Detect which cell encompasses the target text, then output its [x, y] center coordinate. 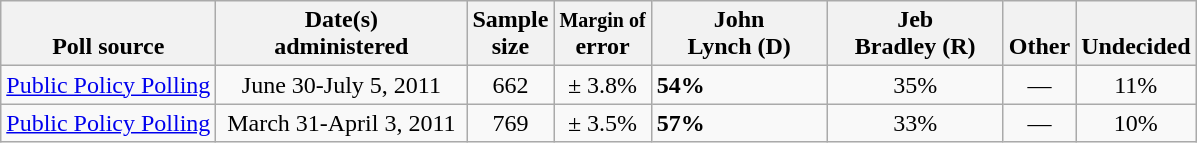
June 30-July 5, 2011 [342, 85]
Undecided [1136, 34]
769 [510, 123]
Margin oferror [602, 34]
± 3.5% [602, 123]
Date(s)administered [342, 34]
± 3.8% [602, 85]
March 31-April 3, 2011 [342, 123]
662 [510, 85]
Samplesize [510, 34]
JohnLynch (D) [739, 34]
57% [739, 123]
10% [1136, 123]
JebBradley (R) [915, 34]
Other [1039, 34]
33% [915, 123]
54% [739, 85]
11% [1136, 85]
35% [915, 85]
Poll source [108, 34]
